Locate the cell with the specified text and output its (X, Y) center coordinate. 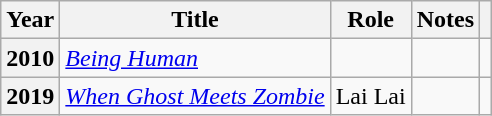
Role (370, 20)
Lai Lai (370, 96)
Being Human (195, 58)
When Ghost Meets Zombie (195, 96)
Year (30, 20)
2010 (30, 58)
Notes (445, 20)
2019 (30, 96)
Title (195, 20)
